From the cell containing the given text, extract its center point as (X, Y) coordinate. 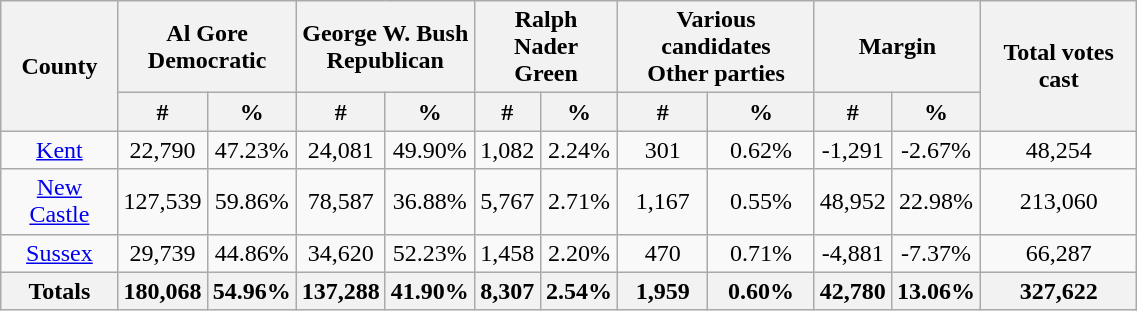
0.55% (762, 202)
44.86% (252, 253)
54.96% (252, 291)
66,287 (1058, 253)
0.62% (762, 150)
1,167 (663, 202)
Total votes cast (1058, 66)
Margin (897, 47)
48,254 (1058, 150)
2.20% (579, 253)
Al GoreDemocratic (207, 47)
8,307 (507, 291)
13.06% (936, 291)
41.90% (430, 291)
127,539 (162, 202)
22,790 (162, 150)
Ralph NaderGreen (546, 47)
Totals (60, 291)
34,620 (340, 253)
Sussex (60, 253)
-7.37% (936, 253)
2.54% (579, 291)
301 (663, 150)
5,767 (507, 202)
42,780 (852, 291)
-4,881 (852, 253)
59.86% (252, 202)
52.23% (430, 253)
47.23% (252, 150)
0.60% (762, 291)
327,622 (1058, 291)
470 (663, 253)
48,952 (852, 202)
213,060 (1058, 202)
1,959 (663, 291)
New Castle (60, 202)
49.90% (430, 150)
2.71% (579, 202)
2.24% (579, 150)
1,082 (507, 150)
24,081 (340, 150)
County (60, 66)
-1,291 (852, 150)
1,458 (507, 253)
-2.67% (936, 150)
137,288 (340, 291)
0.71% (762, 253)
George W. BushRepublican (385, 47)
78,587 (340, 202)
180,068 (162, 291)
Various candidatesOther parties (716, 47)
Kent (60, 150)
29,739 (162, 253)
36.88% (430, 202)
22.98% (936, 202)
